Provide the [X, Y] coordinate of the cell's center where the given text is located.  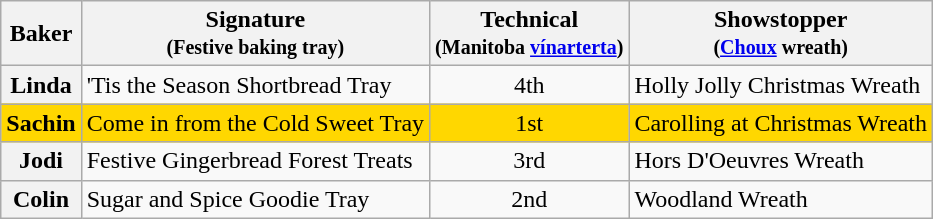
4th [530, 85]
Colin [41, 199]
Linda [41, 85]
Showstopper(Choux wreath) [781, 34]
1st [530, 123]
Sachin [41, 123]
Jodi [41, 161]
Woodland Wreath [781, 199]
Festive Gingerbread Forest Treats [255, 161]
'Tis the Season Shortbread Tray [255, 85]
Technical(Manitoba vínarterta) [530, 34]
Baker [41, 34]
3rd [530, 161]
Carolling at Christmas Wreath [781, 123]
Come in from the Cold Sweet Tray [255, 123]
2nd [530, 199]
Holly Jolly Christmas Wreath [781, 85]
Signature(Festive baking tray) [255, 34]
Sugar and Spice Goodie Tray [255, 199]
Hors D'Oeuvres Wreath [781, 161]
